Return the [x, y] coordinate for the center point of the cell that contains the specified text.  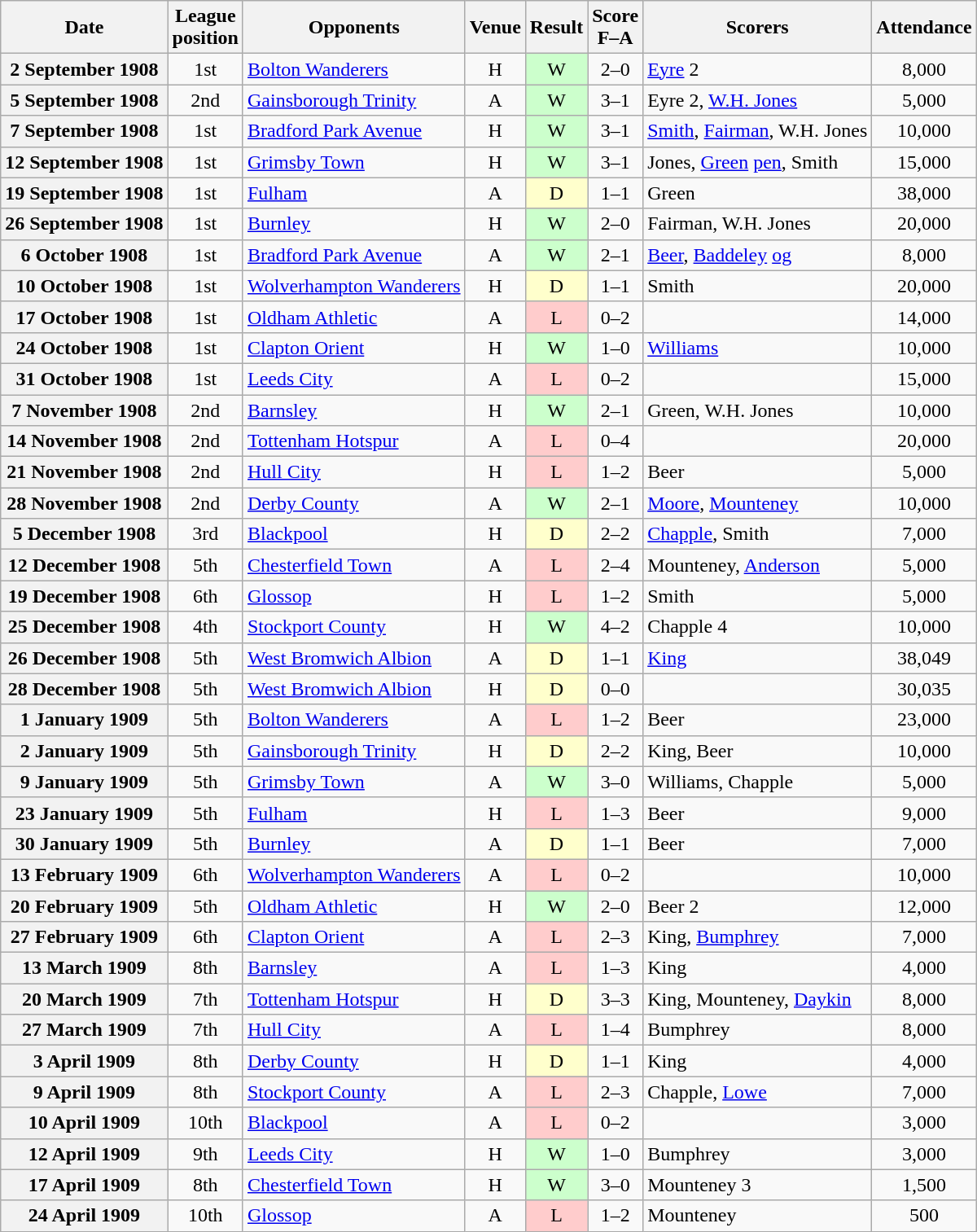
26 December 1908 [85, 658]
9th [205, 1154]
10 April 1909 [85, 1123]
38,000 [924, 193]
9,000 [924, 813]
25 December 1908 [85, 627]
26 September 1908 [85, 224]
5 December 1908 [85, 534]
20 February 1909 [85, 906]
4–2 [616, 627]
12 April 1909 [85, 1154]
12 December 1908 [85, 565]
Green, W.H. Jones [757, 410]
Mounteney 3 [757, 1185]
6 October 1908 [85, 255]
Mounteney, Anderson [757, 565]
7 September 1908 [85, 131]
Chapple, Smith [757, 534]
27 March 1909 [85, 1030]
Eyre 2, W.H. Jones [757, 100]
20 March 1909 [85, 999]
12,000 [924, 906]
31 October 1908 [85, 379]
King, Mounteney, Daykin [757, 999]
2 January 1909 [85, 751]
Attendance [924, 28]
2 September 1908 [85, 69]
2–4 [616, 565]
23,000 [924, 720]
24 April 1909 [85, 1216]
23 January 1909 [85, 813]
21 November 1908 [85, 472]
5 September 1908 [85, 100]
19 September 1908 [85, 193]
7 November 1908 [85, 410]
Moore, Mounteney [757, 503]
Venue [495, 28]
38,049 [924, 658]
1,500 [924, 1185]
Chapple 4 [757, 627]
1 January 1909 [85, 720]
13 February 1909 [85, 875]
3–3 [616, 999]
13 March 1909 [85, 968]
King, Beer [757, 751]
Smith, Fairman, W.H. Jones [757, 131]
Jones, Green pen, Smith [757, 162]
ScoreF–A [616, 28]
Williams [757, 348]
Date [85, 28]
28 December 1908 [85, 689]
17 April 1909 [85, 1185]
Chapple, Lowe [757, 1092]
King, Bumphrey [757, 937]
Beer, Baddeley og [757, 255]
Leagueposition [205, 28]
30,035 [924, 689]
Result [556, 28]
14,000 [924, 317]
4th [205, 627]
Scorers [757, 28]
19 December 1908 [85, 596]
3rd [205, 534]
Eyre 2 [757, 69]
14 November 1908 [85, 441]
3 April 1909 [85, 1061]
Williams, Chapple [757, 782]
1–4 [616, 1030]
12 September 1908 [85, 162]
Fairman, W.H. Jones [757, 224]
0–0 [616, 689]
500 [924, 1216]
9 April 1909 [85, 1092]
28 November 1908 [85, 503]
9 January 1909 [85, 782]
Opponents [353, 28]
Mounteney [757, 1216]
10 October 1908 [85, 286]
24 October 1908 [85, 348]
30 January 1909 [85, 844]
0–4 [616, 441]
Beer 2 [757, 906]
27 February 1909 [85, 937]
17 October 1908 [85, 317]
Green [757, 193]
